Capture the cell that displays the provided text and extract its [x, y] central coordinate. 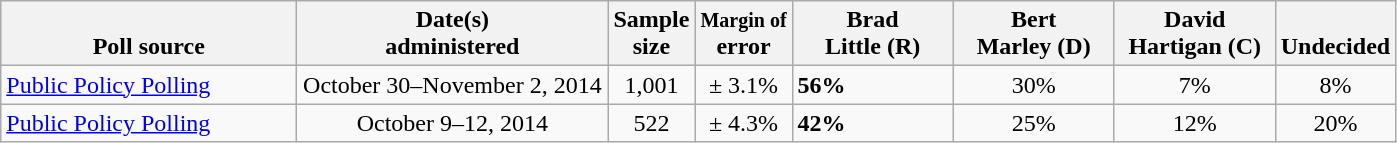
7% [1194, 85]
20% [1335, 123]
± 4.3% [744, 123]
BertMarley (D) [1034, 34]
DavidHartigan (C) [1194, 34]
1,001 [652, 85]
30% [1034, 85]
Date(s)administered [452, 34]
Margin oferror [744, 34]
Samplesize [652, 34]
42% [872, 123]
12% [1194, 123]
8% [1335, 85]
Undecided [1335, 34]
October 30–November 2, 2014 [452, 85]
BradLittle (R) [872, 34]
± 3.1% [744, 85]
56% [872, 85]
522 [652, 123]
Poll source [149, 34]
25% [1034, 123]
October 9–12, 2014 [452, 123]
